Return [X, Y] of the center of cell containing provided text 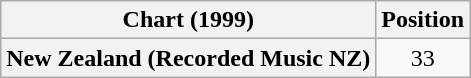
Chart (1999) [188, 20]
Position [423, 20]
33 [423, 58]
New Zealand (Recorded Music NZ) [188, 58]
